Output the (X, Y) coordinate of the center of the cell containing the given text.  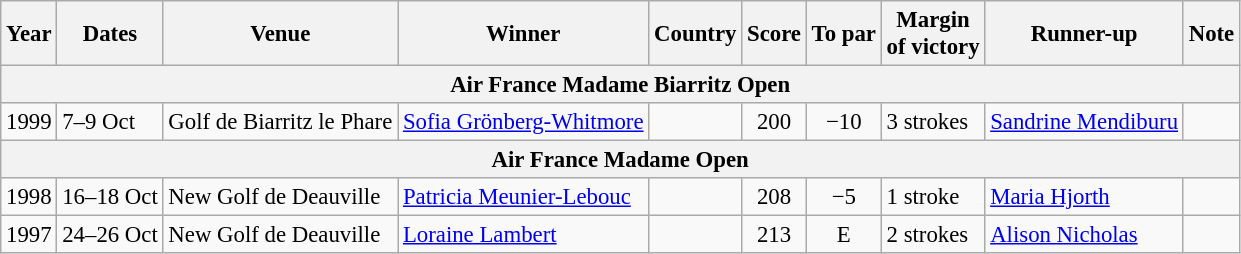
E (844, 235)
1998 (29, 197)
Sandrine Mendiburu (1084, 122)
Venue (280, 34)
Air France Madame Open (620, 160)
1997 (29, 235)
16–18 Oct (110, 197)
Year (29, 34)
213 (774, 235)
Alison Nicholas (1084, 235)
Country (696, 34)
−10 (844, 122)
Golf de Biarritz le Phare (280, 122)
Note (1211, 34)
Marginof victory (933, 34)
208 (774, 197)
Loraine Lambert (524, 235)
Patricia Meunier-Lebouc (524, 197)
Dates (110, 34)
3 strokes (933, 122)
24–26 Oct (110, 235)
Winner (524, 34)
7–9 Oct (110, 122)
2 strokes (933, 235)
Air France Madame Biarritz Open (620, 85)
To par (844, 34)
−5 (844, 197)
200 (774, 122)
1 stroke (933, 197)
Maria Hjorth (1084, 197)
Score (774, 34)
1999 (29, 122)
Runner-up (1084, 34)
Sofia Grönberg-Whitmore (524, 122)
